Capture the cell that displays the provided text and extract its (X, Y) central coordinate. 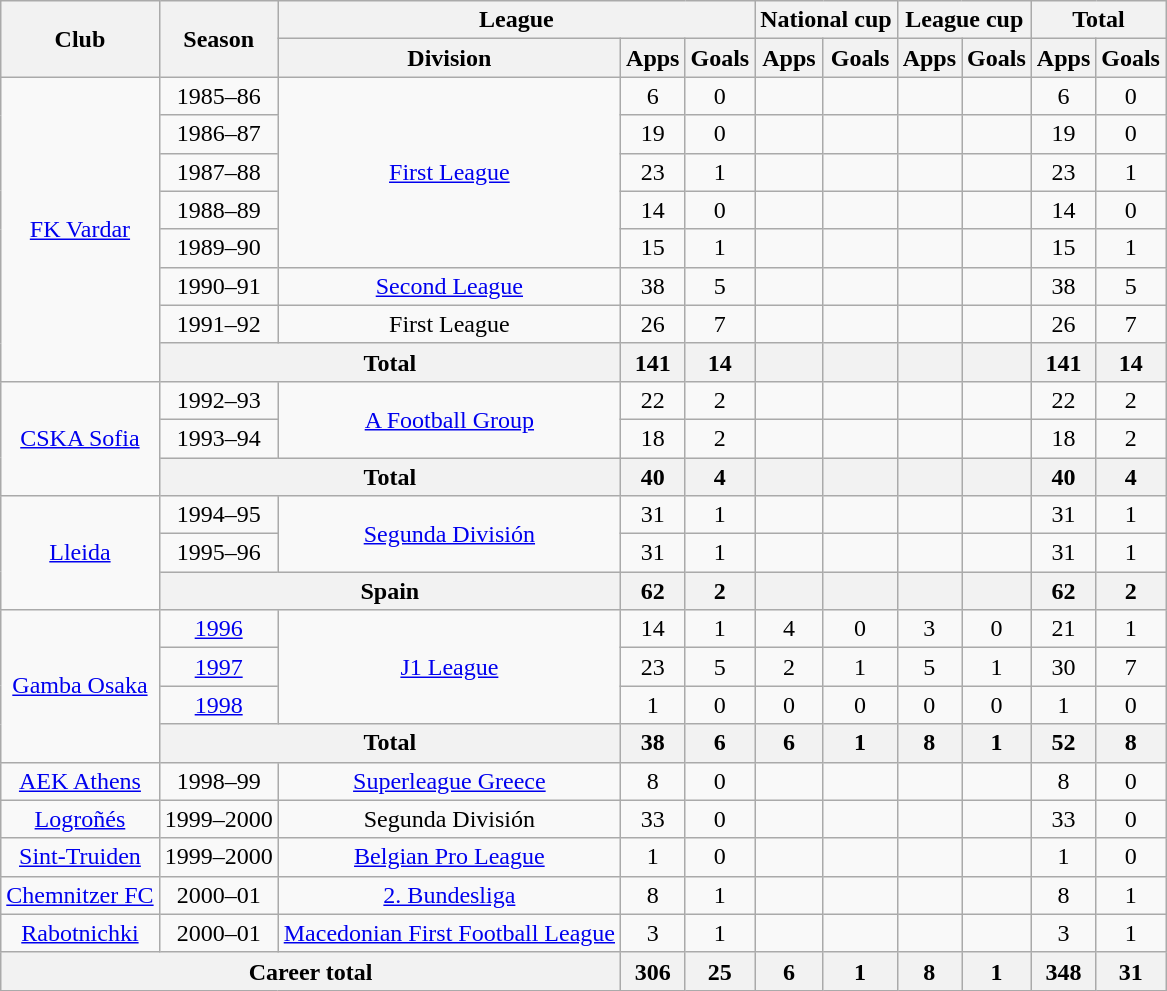
Rabotnichki (80, 933)
1996 (218, 629)
Season (218, 39)
Division (449, 58)
Belgian Pro League (449, 857)
League cup (964, 20)
Superleague Greece (449, 781)
A Football Group (449, 419)
25 (720, 971)
1993–94 (218, 438)
Second League (449, 286)
Career total (311, 971)
CSKA Sofia (80, 438)
1995–96 (218, 553)
1994–95 (218, 515)
1989–90 (218, 248)
Lleida (80, 553)
1998–99 (218, 781)
1991–92 (218, 324)
348 (1063, 971)
1988–89 (218, 210)
1990–91 (218, 286)
Macedonian First Football League (449, 933)
Gamba Osaka (80, 686)
21 (1063, 629)
1986–87 (218, 134)
Chemnitzer FC (80, 895)
J1 League (449, 667)
1985–86 (218, 96)
1997 (218, 667)
Logroñés (80, 819)
1987–88 (218, 172)
306 (653, 971)
2. Bundesliga (449, 895)
League (516, 20)
National cup (826, 20)
Club (80, 39)
1998 (218, 705)
Spain (390, 591)
AEK Athens (80, 781)
FK Vardar (80, 229)
1992–93 (218, 400)
52 (1063, 743)
Sint-Truiden (80, 857)
30 (1063, 667)
